Scan for the cell matching the given text and deliver its [X, Y] coordinate at center. 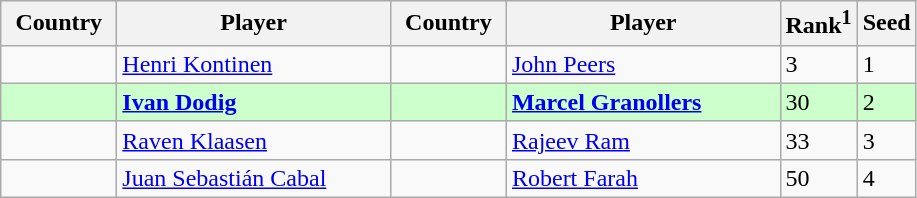
Henri Kontinen [254, 64]
Rank1 [818, 24]
Ivan Dodig [254, 102]
Robert Farah [643, 178]
4 [886, 178]
Rajeev Ram [643, 140]
1 [886, 64]
50 [818, 178]
Raven Klaasen [254, 140]
Marcel Granollers [643, 102]
33 [818, 140]
2 [886, 102]
John Peers [643, 64]
Juan Sebastián Cabal [254, 178]
30 [818, 102]
Seed [886, 24]
